Return the (x, y) coordinate for the center point of the cell that contains the specified text.  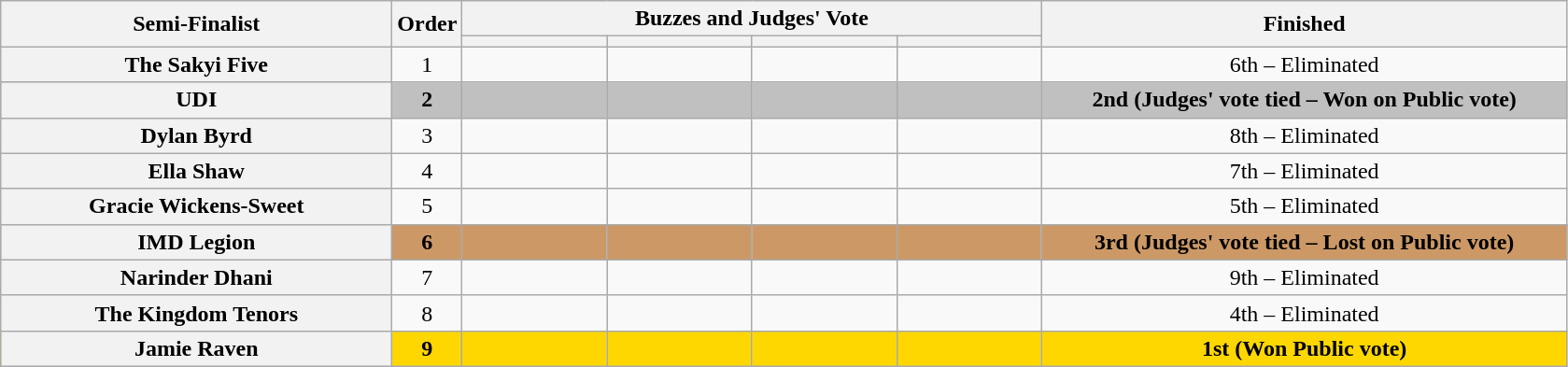
Gracie Wickens-Sweet (196, 206)
5 (428, 206)
6th – Eliminated (1304, 64)
The Sakyi Five (196, 64)
2 (428, 100)
Ella Shaw (196, 171)
1 (428, 64)
Buzzes and Judges' Vote (752, 19)
8 (428, 313)
9th – Eliminated (1304, 277)
Dylan Byrd (196, 135)
IMD Legion (196, 242)
Finished (1304, 24)
9 (428, 348)
5th – Eliminated (1304, 206)
3rd (Judges' vote tied – Lost on Public vote) (1304, 242)
UDI (196, 100)
Narinder Dhani (196, 277)
4th – Eliminated (1304, 313)
1st (Won Public vote) (1304, 348)
6 (428, 242)
7 (428, 277)
Semi-Finalist (196, 24)
3 (428, 135)
The Kingdom Tenors (196, 313)
7th – Eliminated (1304, 171)
8th – Eliminated (1304, 135)
Jamie Raven (196, 348)
2nd (Judges' vote tied – Won on Public vote) (1304, 100)
4 (428, 171)
Order (428, 24)
